Identify which cell holds the provided text, then report its (x, y) central coordinate. 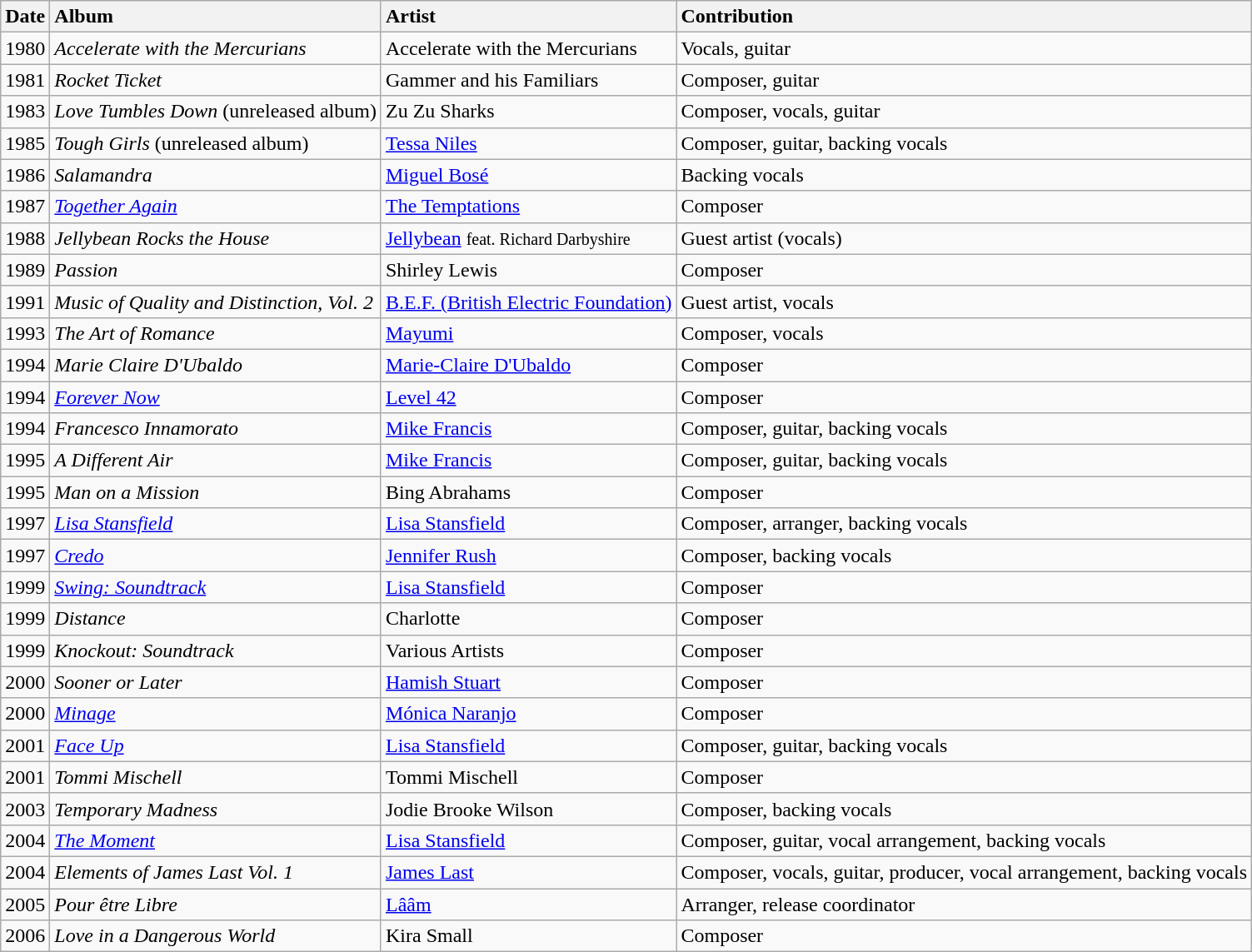
Love Tumbles Down (unreleased album) (216, 112)
1991 (25, 302)
Distance (216, 619)
Backing vocals (965, 175)
Shirley Lewis (528, 270)
Credo (216, 556)
2003 (25, 809)
Elements of James Last Vol. 1 (216, 872)
1980 (25, 48)
Charlotte (528, 619)
Knockout: Soundtrack (216, 650)
The Temptations (528, 207)
Forever Now (216, 397)
Man on a Mission (216, 492)
Tough Girls (unreleased album) (216, 143)
Album (216, 17)
Bing Abrahams (528, 492)
1987 (25, 207)
Marie Claire D'Ubaldo (216, 365)
Francesco Innamorato (216, 429)
A Different Air (216, 461)
Passion (216, 270)
Guest artist (vocals) (965, 238)
Mayumi (528, 333)
1981 (25, 80)
Salamandra (216, 175)
Lââm (528, 904)
Arranger, release coordinator (965, 904)
Marie-Claire D'Ubaldo (528, 365)
Face Up (216, 745)
Level 42 (528, 397)
Miguel Bosé (528, 175)
Artist (528, 17)
Zu Zu Sharks (528, 112)
Rocket Ticket (216, 80)
The Moment (216, 840)
Together Again (216, 207)
B.E.F. (British Electric Foundation) (528, 302)
Composer, arranger, backing vocals (965, 524)
Jennifer Rush (528, 556)
The Art of Romance (216, 333)
James Last (528, 872)
1985 (25, 143)
Sooner or Later (216, 682)
Composer, guitar (965, 80)
2005 (25, 904)
Composer, guitar, vocal arrangement, backing vocals (965, 840)
1993 (25, 333)
Love in a Dangerous World (216, 936)
Gammer and his Familiars (528, 80)
Minage (216, 714)
Mónica Naranjo (528, 714)
Contribution (965, 17)
Date (25, 17)
Guest artist, vocals (965, 302)
1989 (25, 270)
Hamish Stuart (528, 682)
Composer, vocals, guitar (965, 112)
Music of Quality and Distinction, Vol. 2 (216, 302)
Temporary Madness (216, 809)
2006 (25, 936)
Jellybean feat. Richard Darbyshire (528, 238)
Jodie Brooke Wilson (528, 809)
Tessa Niles (528, 143)
Kira Small (528, 936)
Composer, vocals, guitar, producer, vocal arrangement, backing vocals (965, 872)
Vocals, guitar (965, 48)
1988 (25, 238)
Various Artists (528, 650)
Swing: Soundtrack (216, 587)
1983 (25, 112)
Pour être Libre (216, 904)
Composer, vocals (965, 333)
Jellybean Rocks the House (216, 238)
1986 (25, 175)
